Provide the [X, Y] coordinate of the cell's center where the given text is located.  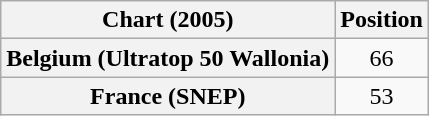
Position [382, 20]
66 [382, 58]
Belgium (Ultratop 50 Wallonia) [168, 58]
France (SNEP) [168, 96]
53 [382, 96]
Chart (2005) [168, 20]
